For the text-containing cell, return its midpoint in [x, y] coordinate format. 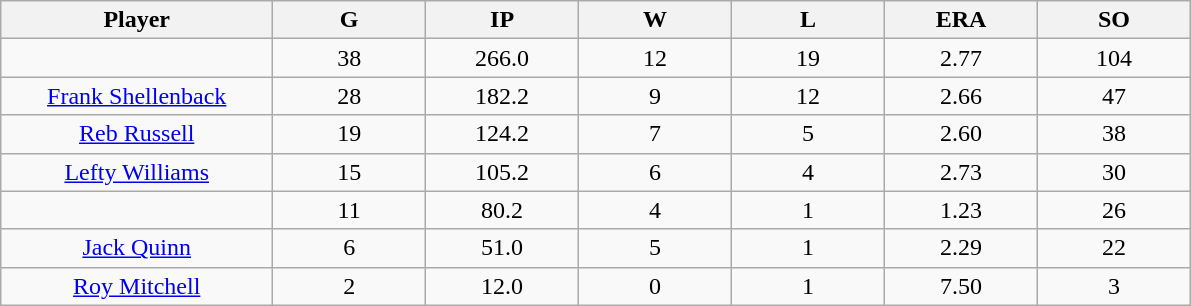
2 [350, 286]
104 [1114, 58]
11 [350, 210]
2.29 [960, 248]
1.23 [960, 210]
Reb Russell [137, 134]
ERA [960, 20]
28 [350, 96]
2.66 [960, 96]
51.0 [502, 248]
182.2 [502, 96]
12.0 [502, 286]
Roy Mitchell [137, 286]
Frank Shellenback [137, 96]
2.77 [960, 58]
L [808, 20]
80.2 [502, 210]
G [350, 20]
IP [502, 20]
105.2 [502, 172]
7.50 [960, 286]
W [656, 20]
9 [656, 96]
7 [656, 134]
47 [1114, 96]
124.2 [502, 134]
2.73 [960, 172]
Player [137, 20]
266.0 [502, 58]
Lefty Williams [137, 172]
SO [1114, 20]
2.60 [960, 134]
3 [1114, 286]
15 [350, 172]
Jack Quinn [137, 248]
26 [1114, 210]
0 [656, 286]
22 [1114, 248]
30 [1114, 172]
